Provide the (x, y) coordinate of the cell's center where the given text is located.  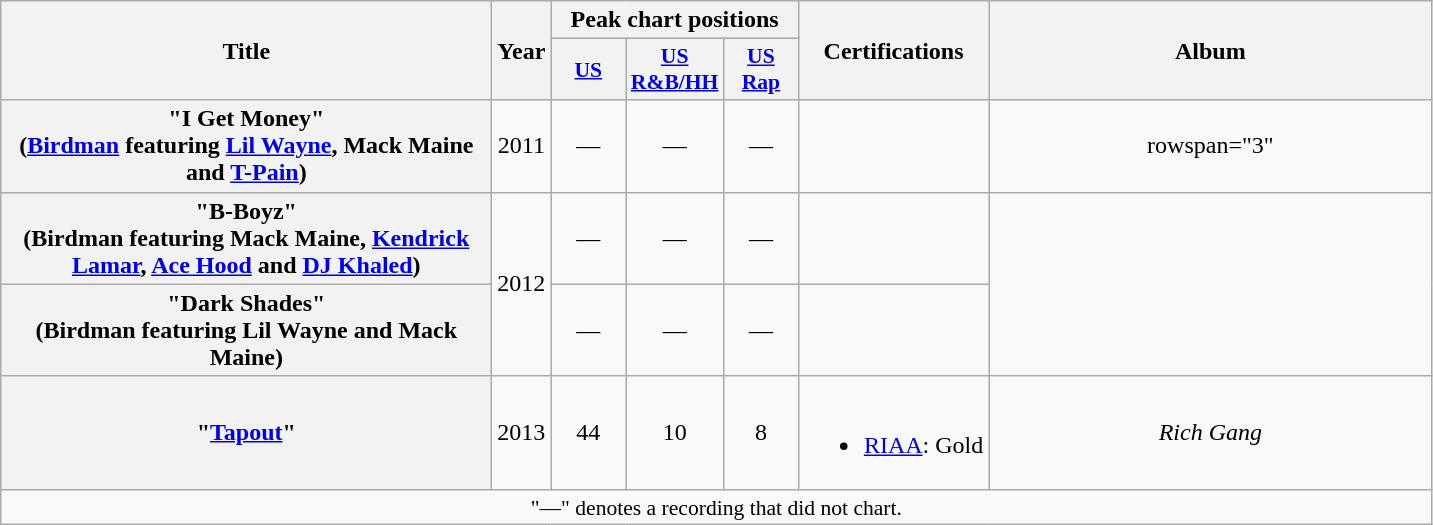
2013 (522, 432)
"—" denotes a recording that did not chart. (716, 507)
Certifications (893, 50)
Title (246, 50)
2012 (522, 284)
8 (760, 432)
44 (588, 432)
"B-Boyz" (Birdman featuring Mack Maine, Kendrick Lamar, Ace Hood and DJ Khaled) (246, 238)
rowspan="3" (1210, 146)
RIAA: Gold (893, 432)
US R&B/HH (675, 70)
"I Get Money"(Birdman featuring Lil Wayne, Mack Maine and T-Pain) (246, 146)
Year (522, 50)
Peak chart positions (675, 20)
10 (675, 432)
2011 (522, 146)
Rich Gang (1210, 432)
"Dark Shades" (Birdman featuring Lil Wayne and Mack Maine) (246, 330)
Album (1210, 50)
"Tapout" (246, 432)
USRap (760, 70)
US (588, 70)
